Find where the given text appears and provide that cell's center as (x, y) coordinate. 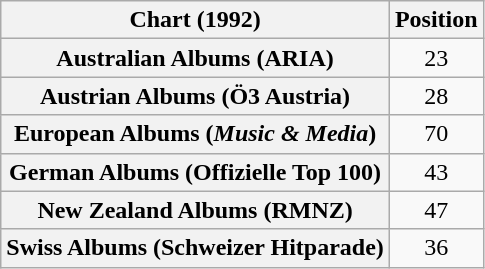
Chart (1992) (196, 20)
Position (436, 20)
36 (436, 248)
23 (436, 58)
43 (436, 172)
Swiss Albums (Schweizer Hitparade) (196, 248)
New Zealand Albums (RMNZ) (196, 210)
Australian Albums (ARIA) (196, 58)
Austrian Albums (Ö3 Austria) (196, 96)
European Albums (Music & Media) (196, 134)
47 (436, 210)
German Albums (Offizielle Top 100) (196, 172)
28 (436, 96)
70 (436, 134)
